Scan for the cell matching the given text and deliver its (X, Y) coordinate at center. 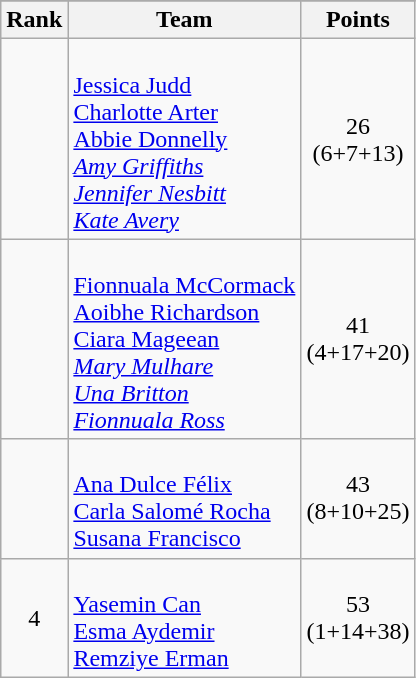
26(6+7+13) (358, 139)
Fionnuala McCormackAoibhe RichardsonCiara MageeanMary MulhareUna BrittonFionnuala Ross (184, 339)
Points (358, 20)
Jessica JuddCharlotte ArterAbbie DonnellyAmy GriffithsJennifer NesbittKate Avery (184, 139)
43(8+10+25) (358, 498)
Yasemin CanEsma AydemirRemziye Erman (184, 618)
53(1+14+38) (358, 618)
41(4+17+20) (358, 339)
Ana Dulce FélixCarla Salomé RochaSusana Francisco (184, 498)
Rank (34, 20)
Team (184, 20)
4 (34, 618)
